Find where the given text appears and provide that cell's center as (x, y) coordinate. 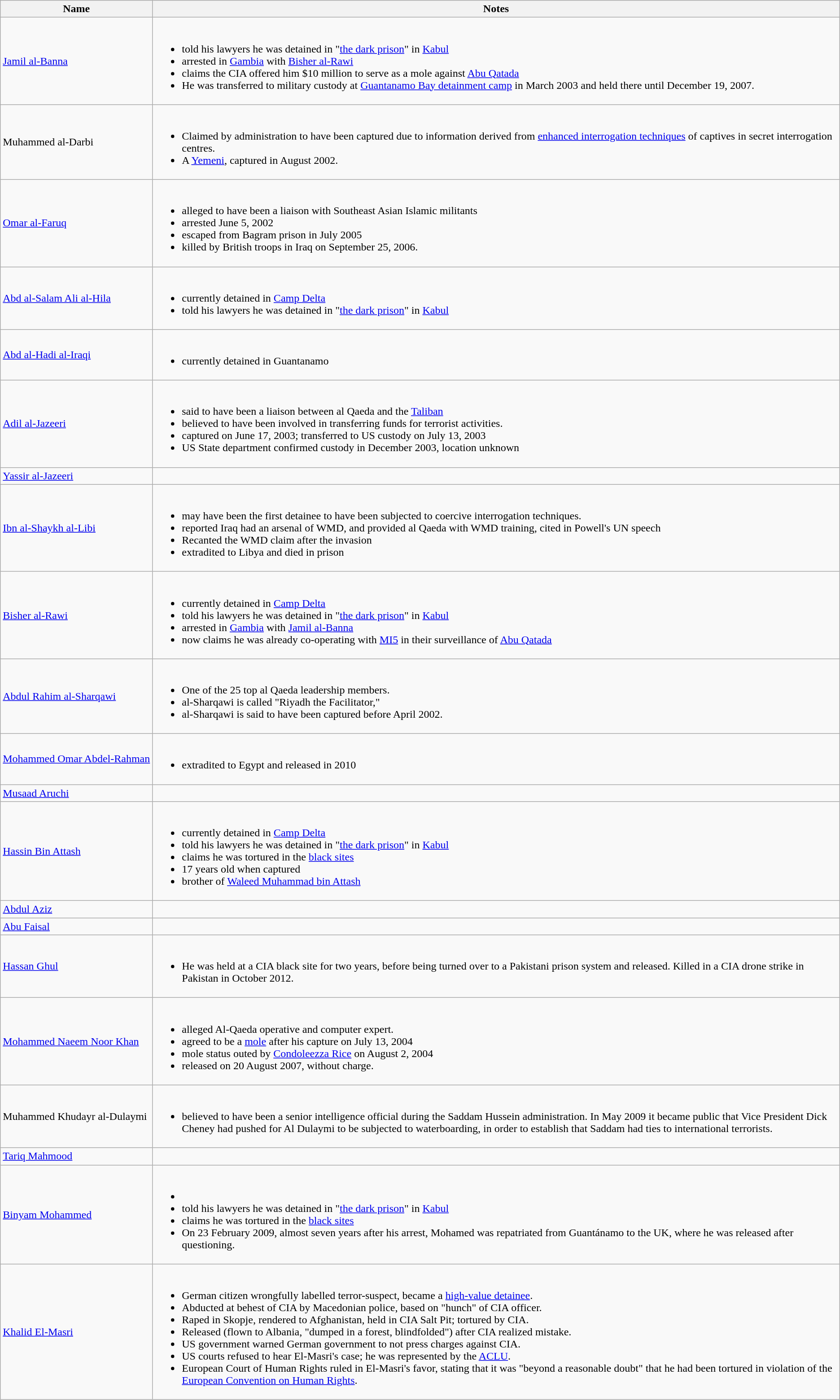
Abd al-Hadi al-Iraqi (76, 355)
Hassin Bin Attash (76, 851)
Ibn al-Shaykh al-Libi (76, 528)
Binyam Mohammed (76, 1215)
Yassir al-Jazeeri (76, 476)
Jamil al-Banna (76, 61)
Muhammed al-Darbi (76, 142)
extradited to Egypt and released in 2010 (496, 759)
Abd al-Salam Ali al-Hila (76, 298)
Abdul Rahim al-Sharqawi (76, 696)
Bisher al-Rawi (76, 615)
Abu Faisal (76, 926)
Omar al-Faruq (76, 223)
currently detained in Guantanamo (496, 355)
Khalid El-Masri (76, 1332)
Name (76, 9)
currently detained in Camp Deltatold his lawyers he was detained in "the dark prison" in Kabul (496, 298)
Mohammed Omar Abdel-Rahman (76, 759)
Muhammed Khudayr al-Dulaymi (76, 1116)
Musaad Aruchi (76, 793)
Hassan Ghul (76, 966)
Abdul Aziz (76, 909)
Mohammed Naeem Noor Khan (76, 1041)
Tariq Mahmood (76, 1156)
Adil al-Jazeeri (76, 424)
Notes (496, 9)
